Determine the (x, y) coordinate at the center of the cell enclosing the given text.  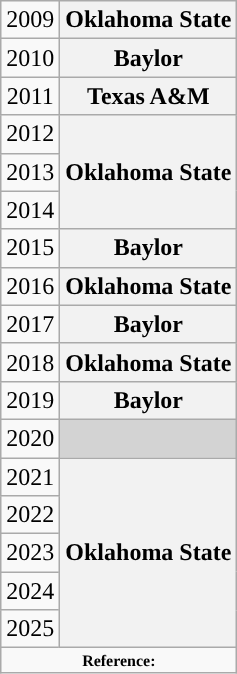
2018 (30, 362)
2009 (30, 20)
2012 (30, 134)
2024 (30, 591)
Texas A&M (148, 96)
2010 (30, 58)
2016 (30, 286)
Reference: (119, 660)
2023 (30, 553)
2017 (30, 324)
2021 (30, 477)
2020 (30, 438)
2022 (30, 515)
2025 (30, 629)
2019 (30, 400)
2013 (30, 172)
2011 (30, 96)
2015 (30, 248)
2014 (30, 210)
